Scan for the cell matching the given text and deliver its (X, Y) coordinate at center. 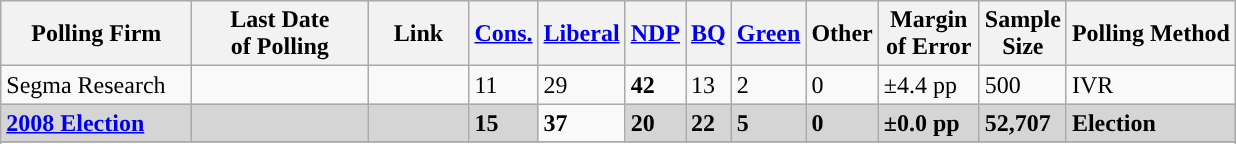
SampleSize (1022, 34)
15 (504, 123)
IVR (1150, 85)
2 (768, 85)
Cons. (504, 34)
11 (504, 85)
5 (768, 123)
37 (582, 123)
±4.4 pp (928, 85)
Polling Firm (96, 34)
52,707 (1022, 123)
500 (1022, 85)
42 (655, 85)
Link (418, 34)
Other (842, 34)
Marginof Error (928, 34)
Election (1150, 123)
29 (582, 85)
2008 Election (96, 123)
BQ (709, 34)
Liberal (582, 34)
Green (768, 34)
22 (709, 123)
20 (655, 123)
Polling Method (1150, 34)
Segma Research (96, 85)
±0.0 pp (928, 123)
13 (709, 85)
Last Dateof Polling (280, 34)
NDP (655, 34)
